Detect which cell encompasses the target text, then output its [x, y] center coordinate. 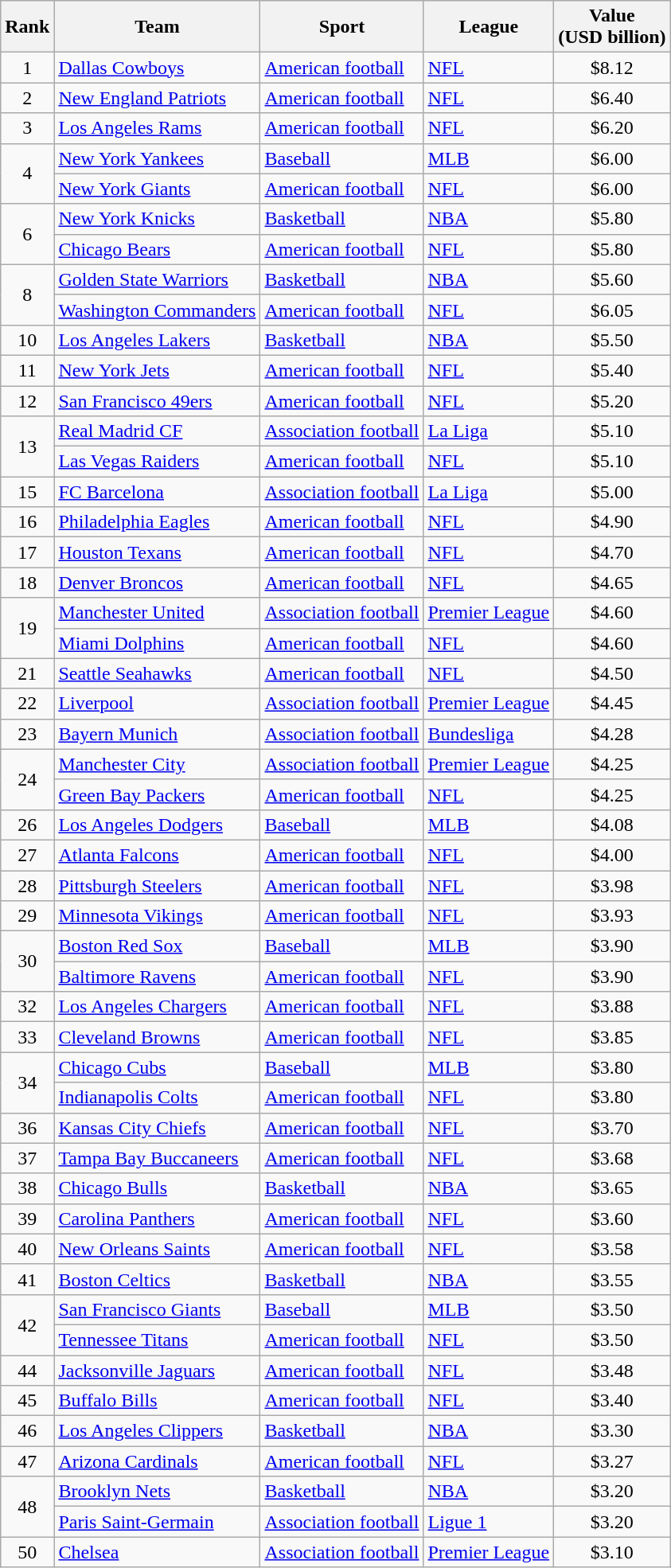
League [489, 27]
$3.30 [612, 1431]
$6.20 [612, 128]
18 [27, 583]
$5.60 [612, 279]
FC Barcelona [158, 492]
Tampa Bay Buccaneers [158, 1158]
San Francisco Giants [158, 1309]
Brooklyn Nets [158, 1492]
13 [27, 447]
48 [27, 1507]
$3.10 [612, 1552]
$3.70 [612, 1128]
28 [27, 886]
New York Giants [158, 189]
$4.45 [612, 704]
41 [27, 1279]
Chicago Bears [158, 249]
$3.98 [612, 886]
New Orleans Saints [158, 1249]
16 [27, 522]
$4.70 [612, 552]
$4.00 [612, 855]
$3.65 [612, 1188]
46 [27, 1431]
Indianapolis Colts [158, 1098]
39 [27, 1219]
44 [27, 1370]
Minnesota Vikings [158, 916]
$3.60 [612, 1219]
Dallas Cowboys [158, 68]
Manchester City [158, 764]
22 [27, 704]
27 [27, 855]
17 [27, 552]
1 [27, 68]
New York Knicks [158, 219]
Bundesliga [489, 734]
Tennessee Titans [158, 1340]
11 [27, 370]
Miami Dolphins [158, 643]
$5.00 [612, 492]
32 [27, 1007]
24 [27, 779]
47 [27, 1461]
$3.88 [612, 1007]
42 [27, 1324]
Chelsea [158, 1552]
Las Vegas Raiders [158, 462]
Sport [342, 27]
30 [27, 961]
Kansas City Chiefs [158, 1128]
19 [27, 628]
26 [27, 825]
29 [27, 916]
Los Angeles Rams [158, 128]
$6.05 [612, 310]
3 [27, 128]
Los Angeles Dodgers [158, 825]
Cleveland Browns [158, 1037]
33 [27, 1037]
Bayern Munich [158, 734]
Los Angeles Chargers [158, 1007]
San Francisco 49ers [158, 400]
$3.48 [612, 1370]
Manchester United [158, 613]
$3.68 [612, 1158]
Boston Red Sox [158, 946]
$4.08 [612, 825]
45 [27, 1401]
12 [27, 400]
Seattle Seahawks [158, 673]
8 [27, 294]
Philadelphia Eagles [158, 522]
$5.20 [612, 400]
$3.55 [612, 1279]
Jacksonville Jaguars [158, 1370]
Paris Saint-Germain [158, 1522]
Washington Commanders [158, 310]
Baltimore Ravens [158, 977]
Los Angeles Clippers [158, 1431]
$6.40 [612, 98]
$3.85 [612, 1037]
$4.65 [612, 583]
Value(USD billion) [612, 27]
40 [27, 1249]
Pittsburgh Steelers [158, 886]
23 [27, 734]
Green Bay Packers [158, 794]
New York Jets [158, 370]
6 [27, 234]
Arizona Cardinals [158, 1461]
Carolina Panthers [158, 1219]
2 [27, 98]
Rank [27, 27]
38 [27, 1188]
$5.50 [612, 340]
Chicago Cubs [158, 1067]
36 [27, 1128]
50 [27, 1552]
$4.28 [612, 734]
Los Angeles Lakers [158, 340]
Boston Celtics [158, 1279]
$3.27 [612, 1461]
34 [27, 1082]
$5.40 [612, 370]
Ligue 1 [489, 1522]
Real Madrid CF [158, 431]
$3.40 [612, 1401]
10 [27, 340]
Team [158, 27]
Buffalo Bills [158, 1401]
Houston Texans [158, 552]
Golden State Warriors [158, 279]
21 [27, 673]
Chicago Bulls [158, 1188]
37 [27, 1158]
New York Yankees [158, 158]
4 [27, 174]
15 [27, 492]
$8.12 [612, 68]
Denver Broncos [158, 583]
New England Patriots [158, 98]
$3.93 [612, 916]
$4.50 [612, 673]
Liverpool [158, 704]
Atlanta Falcons [158, 855]
$3.58 [612, 1249]
$4.90 [612, 522]
